Return [x, y] of the center of cell containing provided text 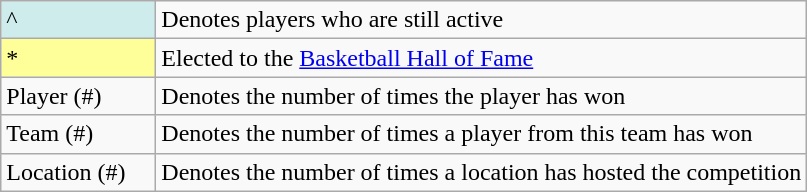
Denotes players who are still active [482, 20]
Team (#) [78, 134]
Denotes the number of times a player from this team has won [482, 134]
Denotes the number of times a location has hosted the competition [482, 172]
Location (#) [78, 172]
Denotes the number of times the player has won [482, 96]
* [78, 58]
Elected to the Basketball Hall of Fame [482, 58]
Player (#) [78, 96]
^ [78, 20]
